For the text-containing cell, return its midpoint in [x, y] coordinate format. 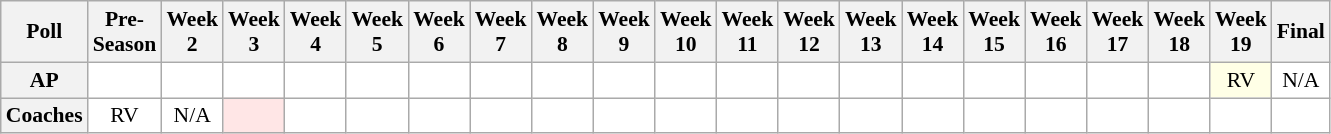
Week10 [686, 32]
Week9 [624, 32]
Week3 [254, 32]
Week7 [501, 32]
Week6 [439, 32]
Poll [44, 32]
Coaches [44, 116]
Week18 [1179, 32]
Week11 [748, 32]
AP [44, 80]
Week5 [377, 32]
Pre-Season [125, 32]
Week13 [871, 32]
Week4 [316, 32]
Week14 [933, 32]
Week8 [562, 32]
Week16 [1056, 32]
Week2 [192, 32]
Final [1301, 32]
Week19 [1241, 32]
Week15 [994, 32]
Week12 [809, 32]
Week17 [1118, 32]
